Pinpoint the cell where the given text exists, returning its (X, Y) midpoint coordinate. 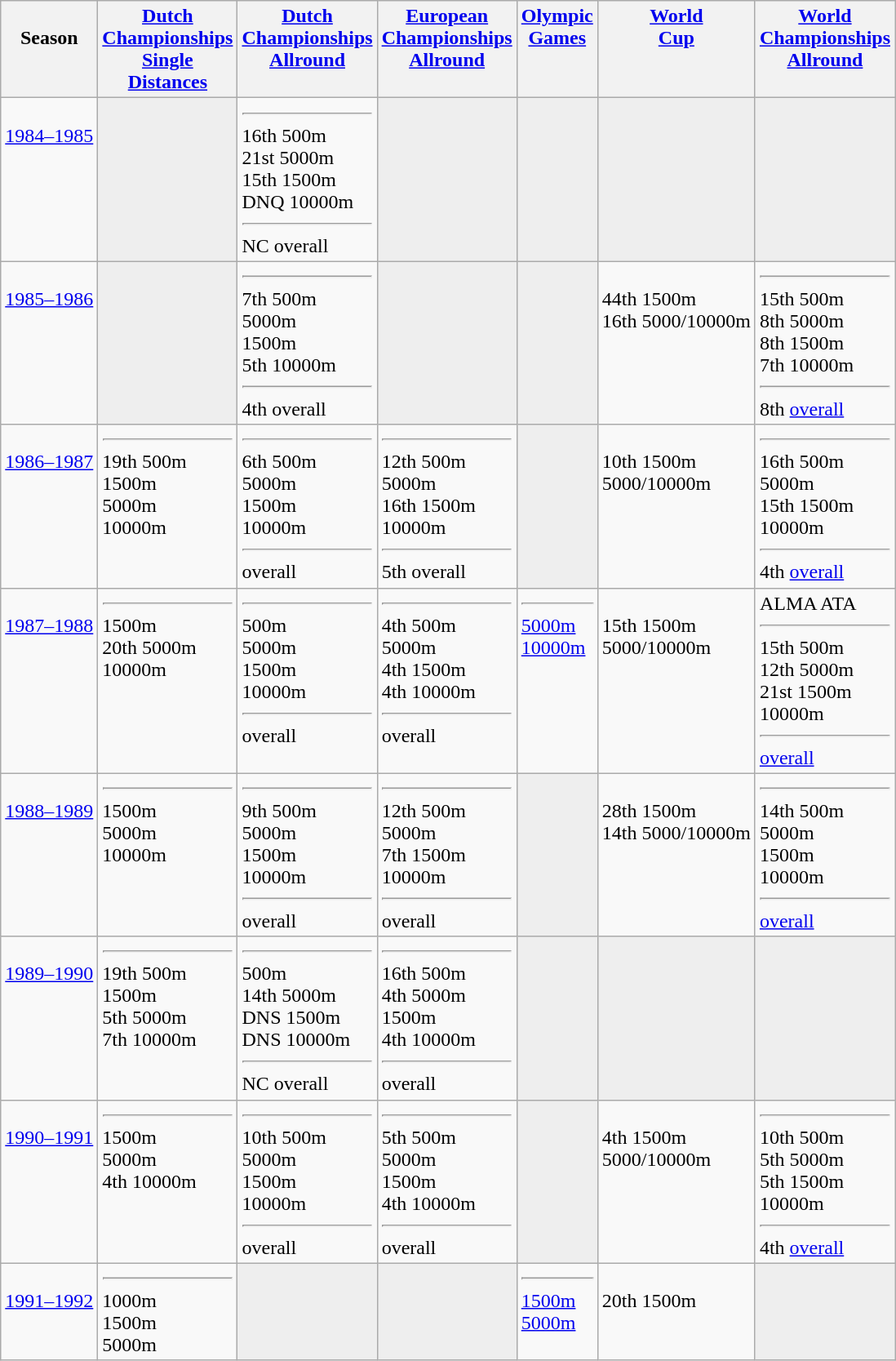
1985–1986 (49, 343)
12th 500m 5000m 16th 1500m 10000m 5th overall (447, 506)
15th 500m 8th 5000m 8th 1500m 7th 10000m 8th overall (824, 343)
1991–1992 (49, 1311)
4th 1500m 5000/10000m (676, 1181)
5000m 10000m (557, 681)
ALMA ATA 15th 500m 12th 5000m 21st 1500m 10000m overall (824, 681)
44th 1500m 16th 5000/10000m (676, 343)
10th 500m 5th 5000m 5th 1500m 10000m 4th overall (824, 1181)
1989–1990 (49, 1018)
1500m 5000m (557, 1311)
Dutch Championships Single Distances (168, 49)
5th 500m 5000m 1500m 4th 10000m overall (447, 1181)
1987–1988 (49, 681)
1986–1987 (49, 506)
4th 500m 5000m 4th 1500m 4th 10000m overall (447, 681)
10th 500m 5000m 1500m 10000m overall (307, 1181)
7th 500m 5000m 1500m 5th 10000m 4th overall (307, 343)
16th 500m 5000m 15th 1500m 10000m 4th overall (824, 506)
1984–1985 (49, 180)
19th 500m 1500m 5th 5000m 7th 10000m (168, 1018)
1500m 20th 5000m 10000m (168, 681)
World Cup (676, 49)
10th 1500m 5000/10000m (676, 506)
Season (49, 49)
16th 500m 4th 5000m 1500m 4th 10000m overall (447, 1018)
1990–1991 (49, 1181)
European Championships Allround (447, 49)
Olympic Games (557, 49)
Dutch Championships Allround (307, 49)
12th 500m 5000m 7th 1500m 10000m overall (447, 855)
16th 500m 21st 5000m 15th 1500m DNQ 10000m NC overall (307, 180)
500m 14th 5000m DNS 1500m DNS 10000m NC overall (307, 1018)
6th 500m 5000m 1500m 10000m overall (307, 506)
500m 5000m 1500m 10000m overall (307, 681)
1500m 5000m 4th 10000m (168, 1181)
1500m 5000m 10000m (168, 855)
20th 1500m (676, 1311)
15th 1500m 5000/10000m (676, 681)
World Championships Allround (824, 49)
1988–1989 (49, 855)
14th 500m 5000m 1500m 10000m overall (824, 855)
19th 500m 1500m 5000m 10000m (168, 506)
28th 1500m 14th 5000/10000m (676, 855)
9th 500m 5000m 1500m 10000m overall (307, 855)
1000m 1500m 5000m (168, 1311)
